Provide the [x, y] coordinate of the cell's center where the given text is located.  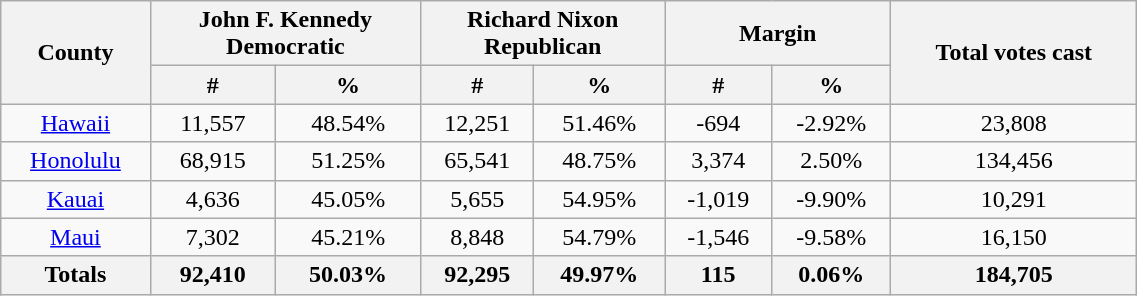
49.97% [600, 275]
48.75% [600, 161]
Honolulu [76, 161]
45.05% [348, 199]
12,251 [478, 123]
2.50% [832, 161]
11,557 [212, 123]
Totals [76, 275]
John F. KennedyDemocratic [286, 34]
4,636 [212, 199]
Richard NixonRepublican [543, 34]
-1,019 [718, 199]
68,915 [212, 161]
5,655 [478, 199]
48.54% [348, 123]
3,374 [718, 161]
Total votes cast [1014, 52]
7,302 [212, 237]
51.25% [348, 161]
-694 [718, 123]
54.95% [600, 199]
16,150 [1014, 237]
Margin [778, 34]
45.21% [348, 237]
-1,546 [718, 237]
8,848 [478, 237]
92,410 [212, 275]
County [76, 52]
51.46% [600, 123]
0.06% [832, 275]
-9.90% [832, 199]
184,705 [1014, 275]
23,808 [1014, 123]
54.79% [600, 237]
10,291 [1014, 199]
134,456 [1014, 161]
65,541 [478, 161]
50.03% [348, 275]
115 [718, 275]
-2.92% [832, 123]
92,295 [478, 275]
Kauai [76, 199]
Maui [76, 237]
-9.58% [832, 237]
Hawaii [76, 123]
